Search for the cell housing the specified text and yield its [X, Y] center coordinate. 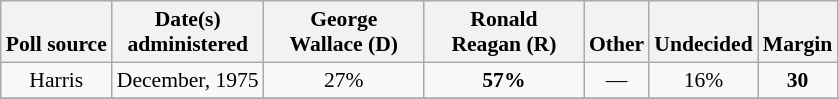
30 [798, 80]
16% [703, 80]
57% [504, 80]
GeorgeWallace (D) [344, 32]
Margin [798, 32]
Other [616, 32]
December, 1975 [188, 80]
Poll source [56, 32]
— [616, 80]
Harris [56, 80]
Date(s)administered [188, 32]
RonaldReagan (R) [504, 32]
27% [344, 80]
Undecided [703, 32]
